Detect which cell encompasses the target text, then output its (x, y) center coordinate. 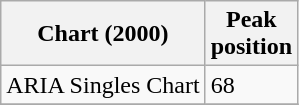
Chart (2000) (103, 34)
68 (251, 85)
ARIA Singles Chart (103, 85)
Peakposition (251, 34)
